Locate the cell with the specified text and output its [x, y] center coordinate. 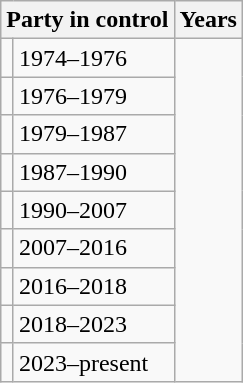
1976–1979 [94, 96]
Party in control [88, 20]
Years [208, 20]
2007–2016 [94, 248]
2018–2023 [94, 324]
1987–1990 [94, 172]
1974–1976 [94, 58]
1979–1987 [94, 134]
2016–2018 [94, 286]
1990–2007 [94, 210]
2023–present [94, 362]
